Determine the (X, Y) coordinate at the center of the cell enclosing the given text.  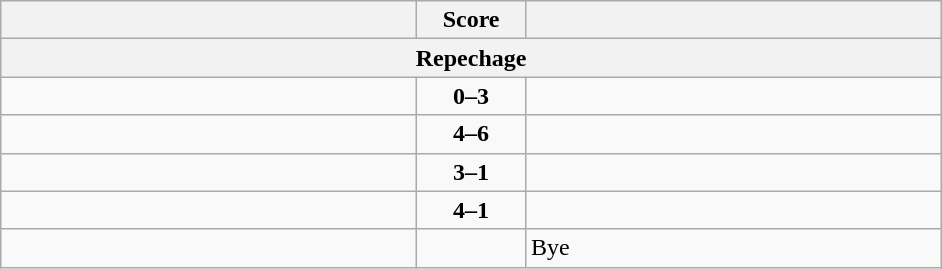
Bye (733, 248)
4–6 (472, 134)
0–3 (472, 96)
Repechage (472, 58)
3–1 (472, 172)
Score (472, 20)
4–1 (472, 210)
